Return the [x, y] coordinate for the center point of the cell that contains the specified text.  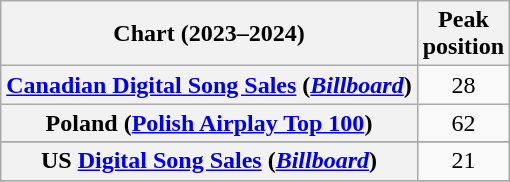
Chart (2023–2024) [209, 34]
US Digital Song Sales (Billboard) [209, 161]
Poland (Polish Airplay Top 100) [209, 123]
Canadian Digital Song Sales (Billboard) [209, 85]
Peakposition [463, 34]
62 [463, 123]
21 [463, 161]
28 [463, 85]
